Determine the [X, Y] coordinate at the center of the cell enclosing the given text.  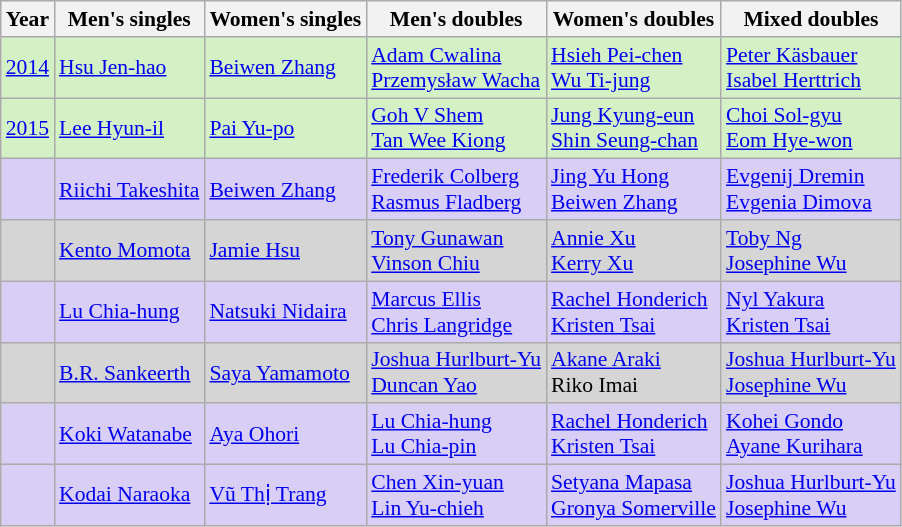
Saya Yamamoto [285, 372]
Nyl Yakura Kristen Tsai [811, 312]
Setyana Mapasa Gronya Somerville [634, 496]
2015 [28, 128]
Vũ Thị Trang [285, 496]
Year [28, 19]
2014 [28, 68]
Jing Yu Hong Beiwen Zhang [634, 190]
Riichi Takeshita [129, 190]
Mixed doubles [811, 19]
Goh V Shem Tan Wee Kiong [456, 128]
Women's doubles [634, 19]
Choi Sol-gyu Eom Hye-won [811, 128]
Women's singles [285, 19]
Men's doubles [456, 19]
B.R. Sankeerth [129, 372]
Chen Xin-yuan Lin Yu-chieh [456, 496]
Kodai Naraoka [129, 496]
Pai Yu-po [285, 128]
Jamie Hsu [285, 250]
Kohei Gondo Ayane Kurihara [811, 434]
Koki Watanabe [129, 434]
Tony Gunawan Vinson Chiu [456, 250]
Marcus Ellis Chris Langridge [456, 312]
Kento Momota [129, 250]
Natsuki Nidaira [285, 312]
Lee Hyun-il [129, 128]
Jung Kyung-eun Shin Seung-chan [634, 128]
Hsieh Pei-chen Wu Ti-jung [634, 68]
Aya Ohori [285, 434]
Lu Chia-hung Lu Chia-pin [456, 434]
Adam Cwalina Przemysław Wacha [456, 68]
Annie Xu Kerry Xu [634, 250]
Akane Araki Riko Imai [634, 372]
Peter Käsbauer Isabel Herttrich [811, 68]
Frederik Colberg Rasmus Fladberg [456, 190]
Evgenij Dremin Evgenia Dimova [811, 190]
Lu Chia-hung [129, 312]
Joshua Hurlburt-Yu Duncan Yao [456, 372]
Hsu Jen-hao [129, 68]
Men's singles [129, 19]
Toby Ng Josephine Wu [811, 250]
